Identify which cell holds the provided text, then report its (X, Y) central coordinate. 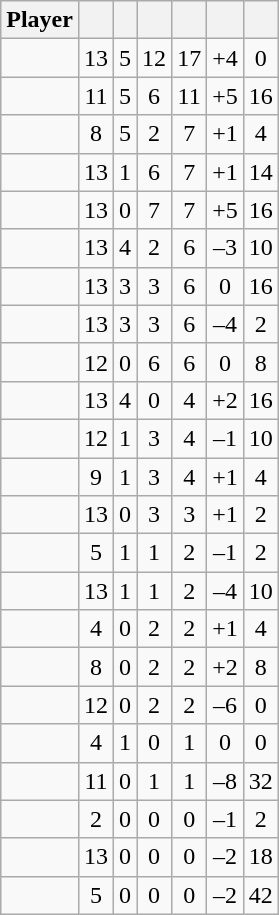
–6 (226, 705)
18 (260, 857)
32 (260, 781)
9 (96, 477)
–8 (226, 781)
14 (260, 172)
Player (40, 20)
–3 (226, 248)
+4 (226, 58)
42 (260, 895)
17 (190, 58)
